Return the (X, Y) coordinate for the center point of the cell that contains the specified text.  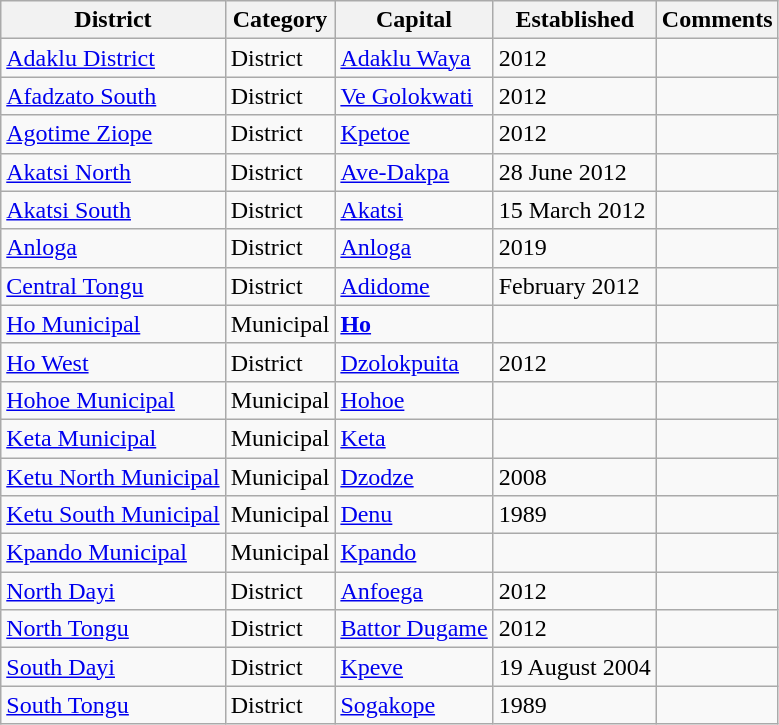
Dzodze (414, 477)
28 June 2012 (574, 172)
Anfoega (414, 591)
Akatsi South (113, 210)
February 2012 (574, 286)
Comments (717, 20)
Keta (414, 438)
Hohoe (414, 400)
Ho West (113, 362)
2019 (574, 248)
15 March 2012 (574, 210)
South Tongu (113, 705)
Hohoe Municipal (113, 400)
Capital (414, 20)
Akatsi North (113, 172)
Afadzato South (113, 96)
Ho (414, 324)
Ho Municipal (113, 324)
Akatsi (414, 210)
Ketu North Municipal (113, 477)
North Tongu (113, 629)
Ve Golokwati (414, 96)
Kpando (414, 553)
Category (280, 20)
Denu (414, 515)
North Dayi (113, 591)
Sogakope (414, 705)
Adidome (414, 286)
Battor Dugame (414, 629)
Established (574, 20)
Central Tongu (113, 286)
Agotime Ziope (113, 134)
Keta Municipal (113, 438)
Dzolokpuita (414, 362)
2008 (574, 477)
Adaklu Waya (414, 58)
19 August 2004 (574, 667)
Adaklu District (113, 58)
Kpeve (414, 667)
Kpando Municipal (113, 553)
Kpetoe (414, 134)
Ketu South Municipal (113, 515)
South Dayi (113, 667)
Ave-Dakpa (414, 172)
